Capture the cell that displays the provided text and extract its [x, y] central coordinate. 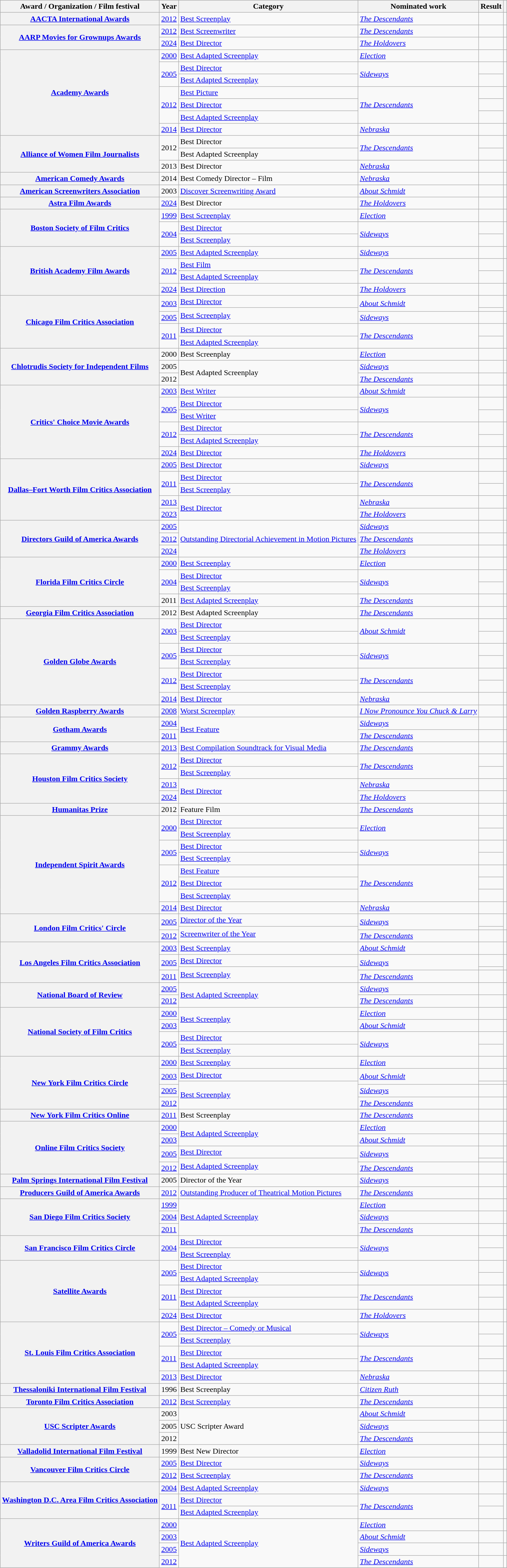
San Diego Film Critics Society [80, 1217]
Florida Film Critics Circle [80, 582]
Boston Society of Film Critics [80, 228]
Directors Guild of America Awards [80, 539]
Outstanding Directorial Achievement in Motion Pictures [268, 539]
Los Angeles Film Critics Association [80, 962]
Best Screenwriter [268, 31]
AACTA International Awards [80, 19]
Best Direction [268, 289]
Satellite Awards [80, 1291]
Golden Raspberry Awards [80, 711]
Citizen Ruth [418, 1389]
New York Film Critics Circle [80, 1082]
Result [491, 6]
New York Film Critics Online [80, 1115]
Best New Director [268, 1451]
Humanitas Prize [80, 809]
London Film Critics' Circle [80, 928]
Discover Screenwriting Award [268, 191]
American Comedy Awards [80, 179]
Screenwriter of the Year [268, 934]
Award / Organization / Film festival [80, 6]
Grammy Awards [80, 748]
Valladolid International Film Festival [80, 1451]
Worst Screenplay [268, 711]
Chlotrudis Society for Independent Films [80, 367]
National Board of Review [80, 995]
Nominated work [418, 6]
Online Film Critics Society [80, 1148]
1996 [169, 1389]
Independent Spirit Awards [80, 865]
Feature Film [268, 809]
Best Compilation Soundtrack for Visual Media [268, 748]
I Now Pronounce You Chuck & Larry [418, 711]
San Francisco Film Critics Circle [80, 1248]
Outstanding Producer of Theatrical Motion Pictures [268, 1193]
Best Film [268, 265]
USC Scripter Award [268, 1426]
Alliance of Women Film Journalists [80, 154]
Best Comedy Director – Film [268, 179]
Washington D.C. Area Film Critics Association [80, 1500]
Thessaloniki International Film Festival [80, 1389]
Georgia Film Critics Association [80, 613]
Best Picture [268, 92]
AARP Movies for Grownups Awards [80, 37]
Golden Globe Awards [80, 662]
Producers Guild of America Awards [80, 1193]
Category [268, 6]
Academy Awards [80, 92]
2008 [169, 711]
Year [169, 6]
Gotham Awards [80, 729]
British Academy Film Awards [80, 271]
USC Scripter Awards [80, 1426]
Critics' Choice Movie Awards [80, 422]
Dallas–Fort Worth Film Critics Association [80, 489]
Toronto Film Critics Association [80, 1402]
Writers Guild of America Awards [80, 1543]
Chicago Film Critics Association [80, 322]
Best Director – Comedy or Musical [268, 1328]
2023 [169, 514]
Astra Film Awards [80, 203]
National Society of Film Critics [80, 1032]
Palm Springs International Film Festival [80, 1180]
Vancouver Film Critics Circle [80, 1469]
Houston Film Critics Society [80, 779]
St. Louis Film Critics Association [80, 1352]
American Screenwriters Association [80, 191]
